Output the (X, Y) coordinate of the center of the cell containing the given text.  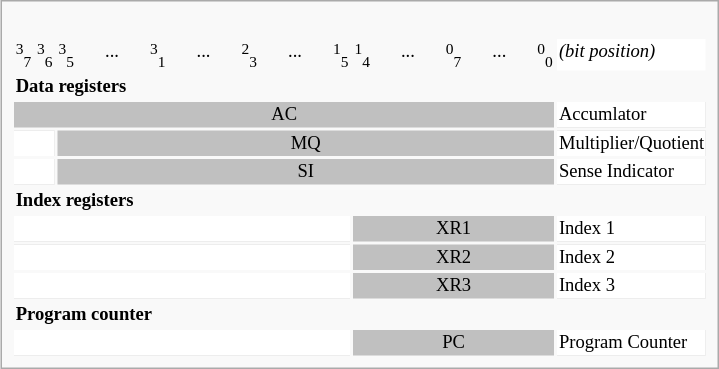
Sense Indicator (631, 173)
Data registers (360, 87)
Program counter (360, 315)
Index 2 (631, 258)
00 (546, 55)
Index registers (360, 201)
31 (158, 55)
07 (453, 55)
Program Counter (631, 344)
AC (284, 116)
(bit position) (631, 55)
SI (306, 173)
23 (249, 55)
Index 3 (631, 287)
PC (454, 344)
XR3 (454, 287)
14 (362, 55)
XR2 (454, 258)
37 (23, 55)
36 (45, 55)
Accumlator (631, 116)
Multiplier/Quotient (631, 144)
15 (340, 55)
XR1 (454, 230)
MQ (306, 144)
Index 1 (631, 230)
35 (66, 55)
